Provide the (x, y) coordinate of the cell's center where the given text is located.  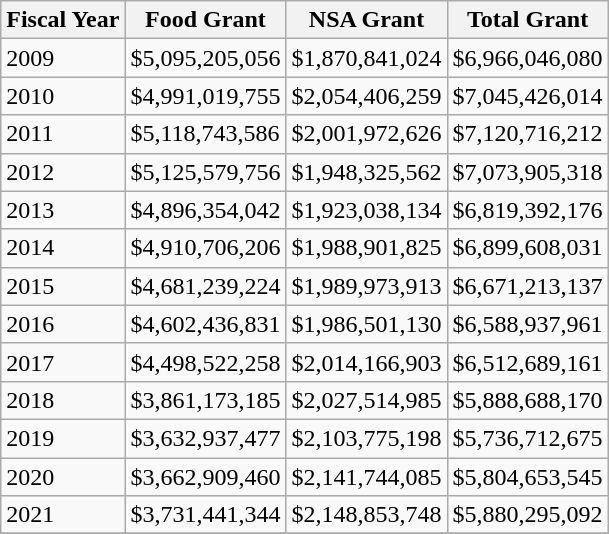
$7,073,905,318 (528, 172)
$7,120,716,212 (528, 134)
$5,888,688,170 (528, 400)
$3,731,441,344 (206, 515)
2012 (63, 172)
Fiscal Year (63, 20)
$6,966,046,080 (528, 58)
$1,988,901,825 (366, 248)
$3,861,173,185 (206, 400)
$6,512,689,161 (528, 362)
$7,045,426,014 (528, 96)
Food Grant (206, 20)
Total Grant (528, 20)
$2,141,744,085 (366, 477)
2020 (63, 477)
$5,125,579,756 (206, 172)
$2,103,775,198 (366, 438)
2019 (63, 438)
2011 (63, 134)
$4,896,354,042 (206, 210)
$5,804,653,545 (528, 477)
$4,910,706,206 (206, 248)
2010 (63, 96)
2014 (63, 248)
$2,014,166,903 (366, 362)
$5,095,205,056 (206, 58)
$1,986,501,130 (366, 324)
$6,671,213,137 (528, 286)
2016 (63, 324)
$1,989,973,913 (366, 286)
$4,681,239,224 (206, 286)
$5,880,295,092 (528, 515)
2021 (63, 515)
$1,923,038,134 (366, 210)
2013 (63, 210)
$4,498,522,258 (206, 362)
2017 (63, 362)
$1,870,841,024 (366, 58)
$2,001,972,626 (366, 134)
$5,118,743,586 (206, 134)
$6,588,937,961 (528, 324)
$4,991,019,755 (206, 96)
$6,819,392,176 (528, 210)
$4,602,436,831 (206, 324)
2018 (63, 400)
$2,054,406,259 (366, 96)
2009 (63, 58)
NSA Grant (366, 20)
$3,662,909,460 (206, 477)
$2,148,853,748 (366, 515)
2015 (63, 286)
$3,632,937,477 (206, 438)
$6,899,608,031 (528, 248)
$5,736,712,675 (528, 438)
$2,027,514,985 (366, 400)
$1,948,325,562 (366, 172)
